Find where the given text appears and provide that cell's center as (X, Y) coordinate. 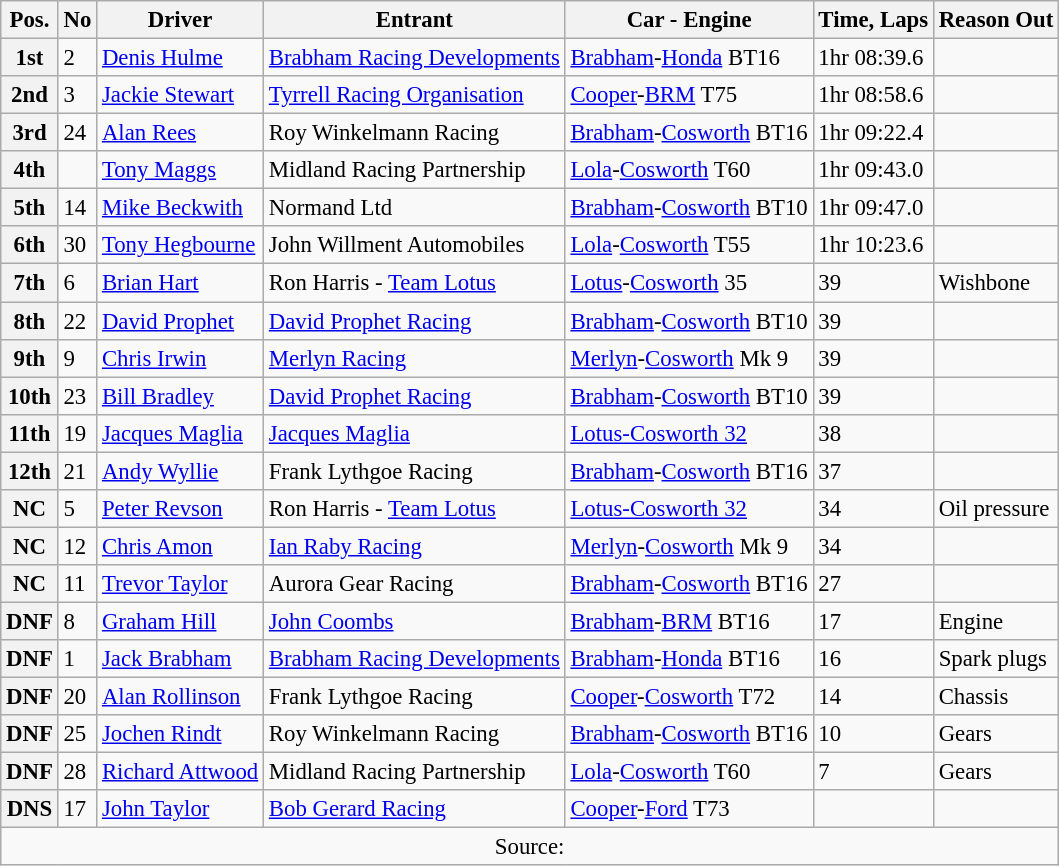
Denis Hulme (180, 58)
1 (77, 659)
Mike Beckwith (180, 208)
30 (77, 245)
DNS (30, 809)
Bill Bradley (180, 396)
Ian Raby Racing (415, 546)
Driver (180, 20)
Jack Brabham (180, 659)
Reason Out (996, 20)
Bob Gerard Racing (415, 809)
Cooper-Cosworth T72 (689, 697)
Normand Ltd (415, 208)
28 (77, 772)
22 (77, 321)
Alan Rees (180, 133)
1hr 08:39.6 (873, 58)
Time, Laps (873, 20)
Alan Rollinson (180, 697)
11th (30, 433)
16 (873, 659)
Trevor Taylor (180, 584)
8th (30, 321)
Entrant (415, 20)
Wishbone (996, 283)
4th (30, 170)
Lola-Cosworth T55 (689, 245)
David Prophet (180, 321)
John Taylor (180, 809)
Chris Amon (180, 546)
24 (77, 133)
2 (77, 58)
John Willment Automobiles (415, 245)
12 (77, 546)
Cooper-Ford T73 (689, 809)
3 (77, 95)
5th (30, 208)
Jochen Rindt (180, 734)
Spark plugs (996, 659)
Chassis (996, 697)
7th (30, 283)
Chris Irwin (180, 358)
Peter Revson (180, 509)
Graham Hill (180, 621)
12th (30, 471)
1hr 09:43.0 (873, 170)
Tyrrell Racing Organisation (415, 95)
1hr 09:22.4 (873, 133)
Pos. (30, 20)
1st (30, 58)
38 (873, 433)
Tony Maggs (180, 170)
2nd (30, 95)
9 (77, 358)
6th (30, 245)
Lotus-Cosworth 35 (689, 283)
Andy Wyllie (180, 471)
37 (873, 471)
11 (77, 584)
10 (873, 734)
23 (77, 396)
Car - Engine (689, 20)
19 (77, 433)
Cooper-BRM T75 (689, 95)
1hr 09:47.0 (873, 208)
7 (873, 772)
8 (77, 621)
10th (30, 396)
John Coombs (415, 621)
25 (77, 734)
Aurora Gear Racing (415, 584)
27 (873, 584)
Source: (530, 847)
21 (77, 471)
Merlyn Racing (415, 358)
Engine (996, 621)
Tony Hegbourne (180, 245)
Brian Hart (180, 283)
Richard Attwood (180, 772)
5 (77, 509)
1hr 08:58.6 (873, 95)
9th (30, 358)
No (77, 20)
Jackie Stewart (180, 95)
Oil pressure (996, 509)
3rd (30, 133)
6 (77, 283)
Brabham-BRM BT16 (689, 621)
1hr 10:23.6 (873, 245)
20 (77, 697)
